For the text-containing cell, return its midpoint in [X, Y] coordinate format. 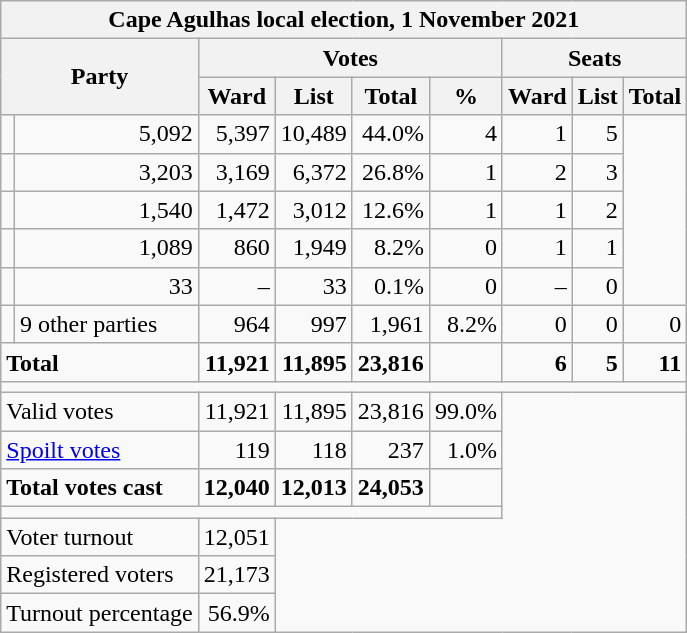
1,540 [106, 210]
118 [314, 449]
Valid votes [100, 411]
1,961 [390, 324]
4 [466, 134]
119 [236, 449]
237 [390, 449]
3,169 [236, 172]
12,040 [236, 488]
9 other parties [106, 324]
6,372 [314, 172]
Spoilt votes [100, 449]
% [466, 96]
26.8% [390, 172]
5,092 [106, 134]
44.0% [390, 134]
Cape Agulhas local election, 1 November 2021 [344, 20]
1.0% [466, 449]
10,489 [314, 134]
Total votes cast [100, 488]
Seats [594, 58]
12.6% [390, 210]
11 [655, 362]
Votes [350, 58]
99.0% [466, 411]
860 [236, 248]
12,013 [314, 488]
1,949 [314, 248]
1,472 [236, 210]
997 [314, 324]
21,173 [236, 575]
6 [537, 362]
56.9% [236, 613]
Party [100, 77]
3 [598, 172]
0.1% [390, 286]
3,203 [106, 172]
12,051 [236, 537]
Registered voters [100, 575]
5,397 [236, 134]
1,089 [106, 248]
964 [236, 324]
Turnout percentage [100, 613]
Voter turnout [100, 537]
3,012 [314, 210]
24,053 [390, 488]
